Return (x, y) of the center of cell containing provided text 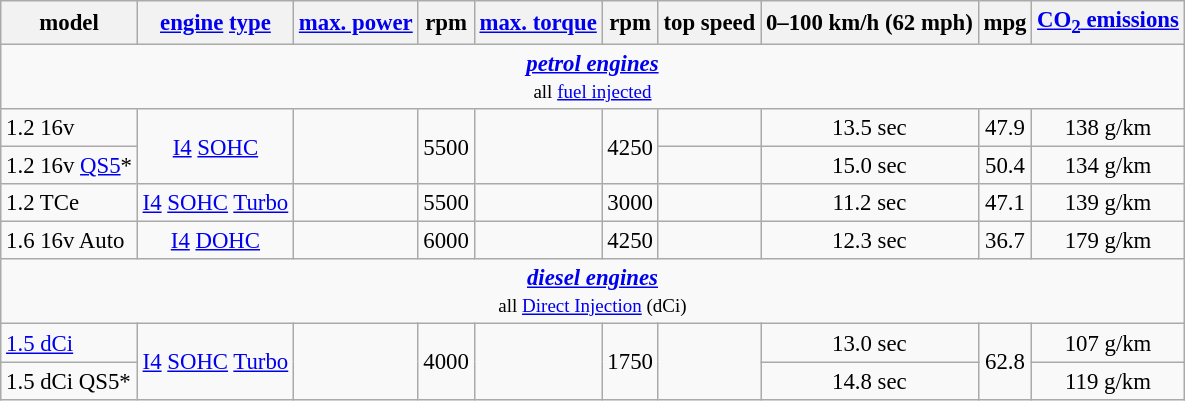
11.2 sec (870, 203)
119 g/km (1108, 381)
1750 (630, 362)
max. power (356, 23)
50.4 (1005, 166)
47.9 (1005, 128)
47.1 (1005, 203)
107 g/km (1108, 343)
13.5 sec (870, 128)
3000 (630, 203)
36.7 (1005, 241)
0–100 km/h (62 mph) (870, 23)
139 g/km (1108, 203)
1.5 dCi (70, 343)
4000 (446, 362)
1.6 16v Auto (70, 241)
14.8 sec (870, 381)
15.0 sec (870, 166)
13.0 sec (870, 343)
1.2 TCe (70, 203)
CO2 emissions (1108, 23)
top speed (709, 23)
12.3 sec (870, 241)
6000 (446, 241)
I4 DOHC (215, 241)
179 g/km (1108, 241)
model (70, 23)
138 g/km (1108, 128)
62.8 (1005, 362)
I4 SOHC (215, 146)
engine type (215, 23)
1.2 16v QS5* (70, 166)
1.2 16v (70, 128)
mpg (1005, 23)
diesel enginesall Direct Injection (dCi) (592, 292)
petrol enginesall fuel injected (592, 78)
max. torque (538, 23)
1.5 dCi QS5* (70, 381)
134 g/km (1108, 166)
